Capture the cell that displays the provided text and extract its (X, Y) central coordinate. 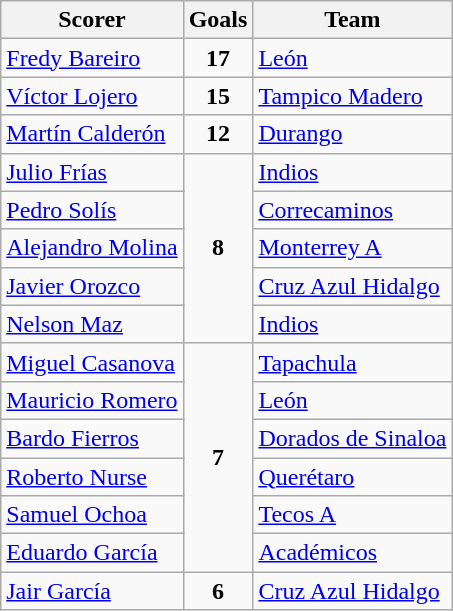
Roberto Nurse (92, 477)
Martín Calderón (92, 134)
Eduardo García (92, 553)
Nelson Maz (92, 324)
Mauricio Romero (92, 400)
Fredy Bareiro (92, 58)
Team (352, 20)
6 (218, 591)
Tecos A (352, 515)
17 (218, 58)
Goals (218, 20)
Pedro Solís (92, 210)
Bardo Fierros (92, 438)
Julio Frías (92, 172)
Jair García (92, 591)
Durango (352, 134)
Tapachula (352, 362)
Javier Orozco (92, 286)
Dorados de Sinaloa (352, 438)
Querétaro (352, 477)
15 (218, 96)
Alejandro Molina (92, 248)
Tampico Madero (352, 96)
7 (218, 457)
Samuel Ochoa (92, 515)
8 (218, 248)
Miguel Casanova (92, 362)
12 (218, 134)
Correcaminos (352, 210)
Académicos (352, 553)
Monterrey A (352, 248)
Scorer (92, 20)
Víctor Lojero (92, 96)
